Extract the [x, y] coordinate from the center of the cell holding the provided text.  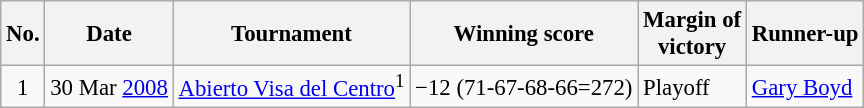
30 Mar 2008 [109, 87]
1 [23, 87]
−12 (71-67-68-66=272) [524, 87]
No. [23, 34]
Winning score [524, 34]
Abierto Visa del Centro1 [292, 87]
Gary Boyd [804, 87]
Date [109, 34]
Runner-up [804, 34]
Margin ofvictory [692, 34]
Playoff [692, 87]
Tournament [292, 34]
